Determine the [x, y] coordinate at the center of the cell enclosing the given text.  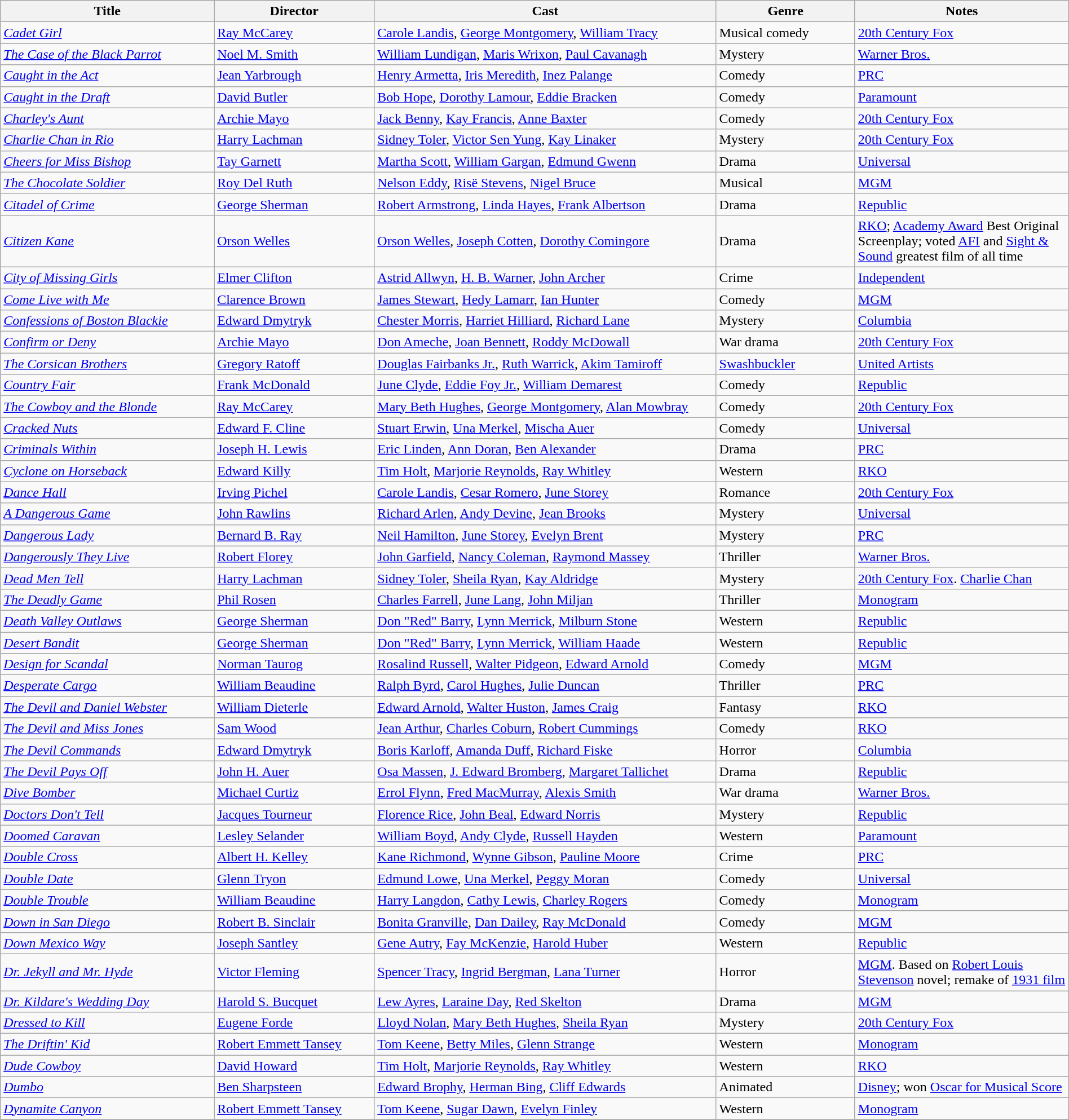
Notes [962, 11]
MGM. Based on Robert Louis Stevenson novel; remake of 1931 film [962, 972]
Cheers for Miss Bishop [107, 161]
Tom Keene, Sugar Dawn, Evelyn Finley [545, 1109]
Disney; won Oscar for Musical Score [962, 1087]
Charlie Chan in Rio [107, 140]
Dude Cowboy [107, 1066]
William Boyd, Andy Clyde, Russell Hayden [545, 836]
Double Date [107, 879]
Neil Hamilton, June Storey, Evelyn Brent [545, 535]
Musical [785, 183]
Robert B. Sinclair [294, 921]
Jacques Tourneur [294, 814]
Double Trouble [107, 900]
Ben Sharpsteen [294, 1087]
Dressed to Kill [107, 1023]
Caught in the Draft [107, 97]
The Driftin' Kid [107, 1044]
Title [107, 11]
Bob Hope, Dorothy Lamour, Eddie Bracken [545, 97]
The Case of the Black Parrot [107, 54]
Jack Benny, Kay Francis, Anne Baxter [545, 118]
United Artists [962, 364]
Rosalind Russell, Walter Pidgeon, Edward Arnold [545, 664]
Lloyd Nolan, Mary Beth Hughes, Sheila Ryan [545, 1023]
Edmund Lowe, Una Merkel, Peggy Moran [545, 879]
Eugene Forde [294, 1023]
Chester Morris, Harriet Hilliard, Richard Lane [545, 321]
Sidney Toler, Sheila Ryan, Kay Aldridge [545, 578]
Tay Garnett [294, 161]
Doctors Don't Tell [107, 814]
The Corsican Brothers [107, 364]
Phil Rosen [294, 599]
Genre [785, 11]
Frank McDonald [294, 385]
Florence Rice, John Beal, Edward Norris [545, 814]
Director [294, 11]
James Stewart, Hedy Lamarr, Ian Hunter [545, 299]
Eric Linden, Ann Doran, Ben Alexander [545, 449]
Victor Fleming [294, 972]
Harry Langdon, Cathy Lewis, Charley Rogers [545, 900]
John Garfield, Nancy Coleman, Raymond Massey [545, 557]
Errol Flynn, Fred MacMurray, Alexis Smith [545, 793]
Harold S. Bucquet [294, 1001]
Noel M. Smith [294, 54]
Confirm or Deny [107, 342]
Swashbuckler [785, 364]
Edward Killy [294, 471]
Osa Massen, J. Edward Bromberg, Margaret Tallichet [545, 771]
Charles Farrell, June Lang, John Miljan [545, 599]
Cadet Girl [107, 33]
Design for Scandal [107, 664]
John H. Auer [294, 771]
Dr. Kildare's Wedding Day [107, 1001]
Ralph Byrd, Carol Hughes, Julie Duncan [545, 686]
The Deadly Game [107, 599]
Douglas Fairbanks Jr., Ruth Warrick, Akim Tamiroff [545, 364]
Roy Del Ruth [294, 183]
Criminals Within [107, 449]
Tom Keene, Betty Miles, Glenn Strange [545, 1044]
Martha Scott, William Gargan, Edmund Gwenn [545, 161]
Lesley Selander [294, 836]
Dance Hall [107, 492]
Cast [545, 11]
Clarence Brown [294, 299]
Elmer Clifton [294, 277]
The Devil and Daniel Webster [107, 707]
Albert H. Kelley [294, 857]
The Cowboy and the Blonde [107, 407]
Cyclone on Horseback [107, 471]
John Rawlins [294, 514]
Spencer Tracy, Ingrid Bergman, Lana Turner [545, 972]
Sidney Toler, Victor Sen Yung, Kay Linaker [545, 140]
Confessions of Boston Blackie [107, 321]
Citizen Kane [107, 241]
Jean Arthur, Charles Coburn, Robert Cummings [545, 729]
Romance [785, 492]
Fantasy [785, 707]
Dynamite Canyon [107, 1109]
David Howard [294, 1066]
David Butler [294, 97]
Joseph Santley [294, 943]
20th Century Fox. Charlie Chan [962, 578]
Come Live with Me [107, 299]
William Dieterle [294, 707]
Astrid Allwyn, H. B. Warner, John Archer [545, 277]
Double Cross [107, 857]
Robert Armstrong, Linda Hayes, Frank Albertson [545, 204]
Sam Wood [294, 729]
Dr. Jekyll and Mr. Hyde [107, 972]
Joseph H. Lewis [294, 449]
Don "Red" Barry, Lynn Merrick, Milburn Stone [545, 621]
Dangerously They Live [107, 557]
Don Ameche, Joan Bennett, Roddy McDowall [545, 342]
Bernard B. Ray [294, 535]
The Devil Pays Off [107, 771]
City of Missing Girls [107, 277]
Bonita Granville, Dan Dailey, Ray McDonald [545, 921]
Caught in the Act [107, 76]
Orson Welles, Joseph Cotten, Dorothy Comingore [545, 241]
Musical comedy [785, 33]
Edward Brophy, Herman Bing, Cliff Edwards [545, 1087]
Death Valley Outlaws [107, 621]
Norman Taurog [294, 664]
Dive Bomber [107, 793]
Down in San Diego [107, 921]
The Devil and Miss Jones [107, 729]
Animated [785, 1087]
Gregory Ratoff [294, 364]
Country Fair [107, 385]
Edward F. Cline [294, 428]
Jean Yarbrough [294, 76]
Dumbo [107, 1087]
Desert Bandit [107, 642]
Nelson Eddy, Risë Stevens, Nigel Bruce [545, 183]
Orson Welles [294, 241]
Glenn Tryon [294, 879]
A Dangerous Game [107, 514]
Doomed Caravan [107, 836]
Charley's Aunt [107, 118]
RKO; Academy Award Best Original Screenplay; voted AFI and Sight & Sound greatest film of all time [962, 241]
Henry Armetta, Iris Meredith, Inez Palange [545, 76]
Dangerous Lady [107, 535]
Michael Curtiz [294, 793]
Stuart Erwin, Una Merkel, Mischa Auer [545, 428]
Carole Landis, Cesar Romero, June Storey [545, 492]
Richard Arlen, Andy Devine, Jean Brooks [545, 514]
Cracked Nuts [107, 428]
Independent [962, 277]
Desperate Cargo [107, 686]
Down Mexico Way [107, 943]
Carole Landis, George Montgomery, William Tracy [545, 33]
Gene Autry, Fay McKenzie, Harold Huber [545, 943]
Robert Florey [294, 557]
Mary Beth Hughes, George Montgomery, Alan Mowbray [545, 407]
The Devil Commands [107, 750]
Boris Karloff, Amanda Duff, Richard Fiske [545, 750]
Irving Pichel [294, 492]
Don "Red" Barry, Lynn Merrick, William Haade [545, 642]
The Chocolate Soldier [107, 183]
Edward Arnold, Walter Huston, James Craig [545, 707]
Kane Richmond, Wynne Gibson, Pauline Moore [545, 857]
June Clyde, Eddie Foy Jr., William Demarest [545, 385]
William Lundigan, Maris Wrixon, Paul Cavanagh [545, 54]
Dead Men Tell [107, 578]
Citadel of Crime [107, 204]
Lew Ayres, Laraine Day, Red Skelton [545, 1001]
